Search for the cell housing the specified text and yield its (x, y) center coordinate. 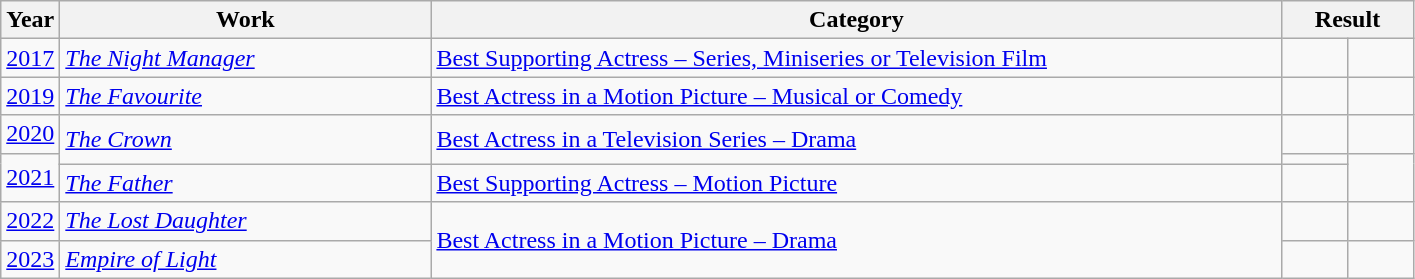
Best Actress in a Motion Picture – Musical or Comedy (856, 96)
Best Supporting Actress – Series, Miniseries or Television Film (856, 58)
2023 (30, 259)
2020 (30, 134)
2021 (30, 178)
Best Actress in a Television Series – Drama (856, 140)
2019 (30, 96)
The Lost Daughter (246, 221)
2017 (30, 58)
Empire of Light (246, 259)
Category (856, 20)
The Night Manager (246, 58)
Best Supporting Actress – Motion Picture (856, 183)
2022 (30, 221)
The Father (246, 183)
The Favourite (246, 96)
Year (30, 20)
Best Actress in a Motion Picture – Drama (856, 240)
Result (1348, 20)
Work (246, 20)
The Crown (246, 140)
